Capture the cell that displays the provided text and extract its (X, Y) central coordinate. 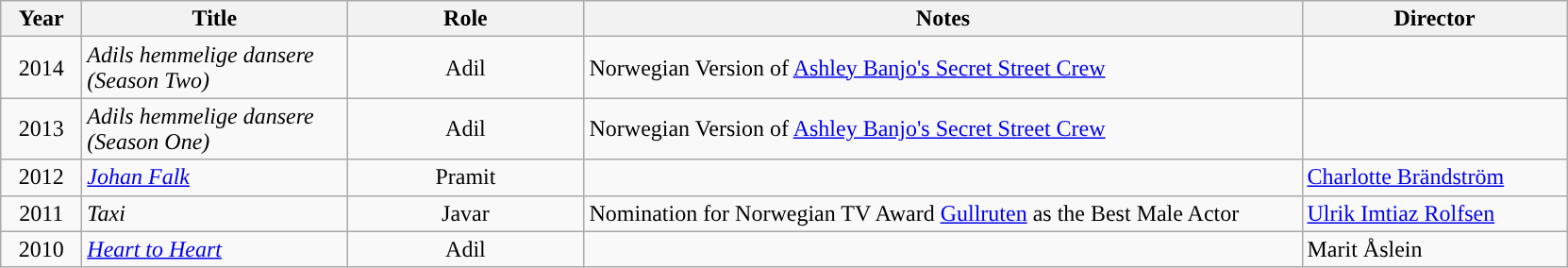
Heart to Heart (215, 249)
2012 (42, 177)
2010 (42, 249)
2011 (42, 213)
Taxi (215, 213)
Adils hemmelige dansere (Season One) (215, 128)
Year (42, 19)
Notes (943, 19)
2013 (42, 128)
Title (215, 19)
Johan Falk (215, 177)
Javar (466, 213)
Director (1434, 19)
2014 (42, 68)
Pramit (466, 177)
Adils hemmelige dansere (Season Two) (215, 68)
Charlotte Brändström (1434, 177)
Ulrik Imtiaz Rolfsen (1434, 213)
Marit Åslein (1434, 249)
Role (466, 19)
Nomination for Norwegian TV Award Gullruten as the Best Male Actor (943, 213)
